Locate the cell with the specified text and output its (x, y) center coordinate. 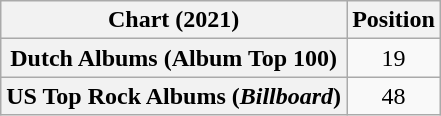
US Top Rock Albums (Billboard) (174, 96)
19 (394, 58)
48 (394, 96)
Position (394, 20)
Dutch Albums (Album Top 100) (174, 58)
Chart (2021) (174, 20)
